Extract the (X, Y) coordinate from the center of the cell holding the provided text.  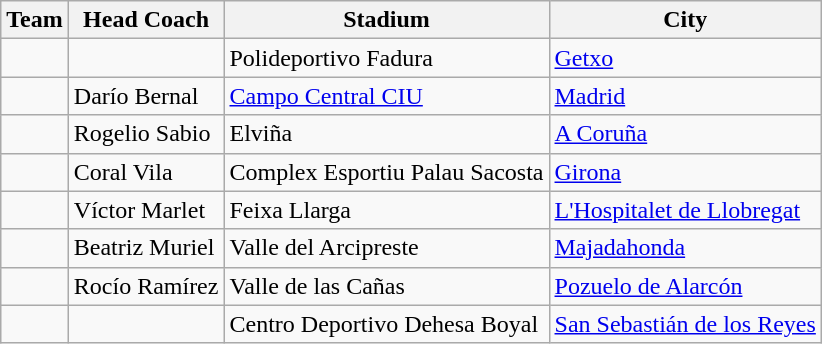
Beatriz Muriel (146, 248)
Valle del Arcipreste (386, 248)
Head Coach (146, 20)
City (685, 20)
Víctor Marlet (146, 210)
Complex Esportiu Palau Sacosta (386, 172)
Polideportivo Fadura (386, 58)
Rocío Ramírez (146, 286)
Stadium (386, 20)
Pozuelo de Alarcón (685, 286)
Coral Vila (146, 172)
Feixa Llarga (386, 210)
Getxo (685, 58)
Darío Bernal (146, 96)
Rogelio Sabio (146, 134)
Majadahonda (685, 248)
L'Hospitalet de Llobregat (685, 210)
Valle de las Cañas (386, 286)
Team (35, 20)
Centro Deportivo Dehesa Boyal (386, 324)
Campo Central CIU (386, 96)
Girona (685, 172)
San Sebastián de los Reyes (685, 324)
A Coruña (685, 134)
Madrid (685, 96)
Elviña (386, 134)
